From the cell containing the given text, extract its center point as [x, y] coordinate. 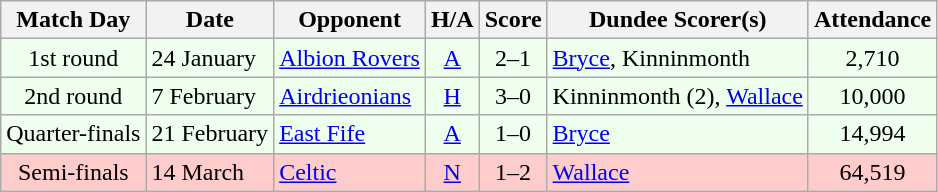
10,000 [872, 96]
21 February [210, 134]
Match Day [74, 20]
1st round [74, 58]
1–2 [513, 172]
Attendance [872, 20]
East Fife [350, 134]
Kinninmonth (2), Wallace [678, 96]
Albion Rovers [350, 58]
3–0 [513, 96]
H/A [452, 20]
Semi-finals [74, 172]
Opponent [350, 20]
Bryce, Kinninmonth [678, 58]
Dundee Scorer(s) [678, 20]
7 February [210, 96]
24 January [210, 58]
64,519 [872, 172]
2nd round [74, 96]
14,994 [872, 134]
Celtic [350, 172]
Bryce [678, 134]
H [452, 96]
Airdrieonians [350, 96]
2,710 [872, 58]
Date [210, 20]
N [452, 172]
Quarter-finals [74, 134]
14 March [210, 172]
1–0 [513, 134]
Score [513, 20]
2–1 [513, 58]
Wallace [678, 172]
